Output the [X, Y] coordinate of the center of the cell containing the given text.  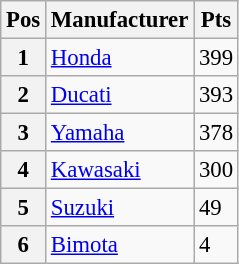
Ducati [120, 95]
1 [24, 58]
378 [216, 133]
6 [24, 245]
5 [24, 208]
300 [216, 170]
399 [216, 58]
Suzuki [120, 208]
Yamaha [120, 133]
49 [216, 208]
2 [24, 95]
Bimota [120, 245]
3 [24, 133]
Honda [120, 58]
Pos [24, 20]
Pts [216, 20]
393 [216, 95]
Kawasaki [120, 170]
Manufacturer [120, 20]
